Search for the cell housing the specified text and yield its [x, y] center coordinate. 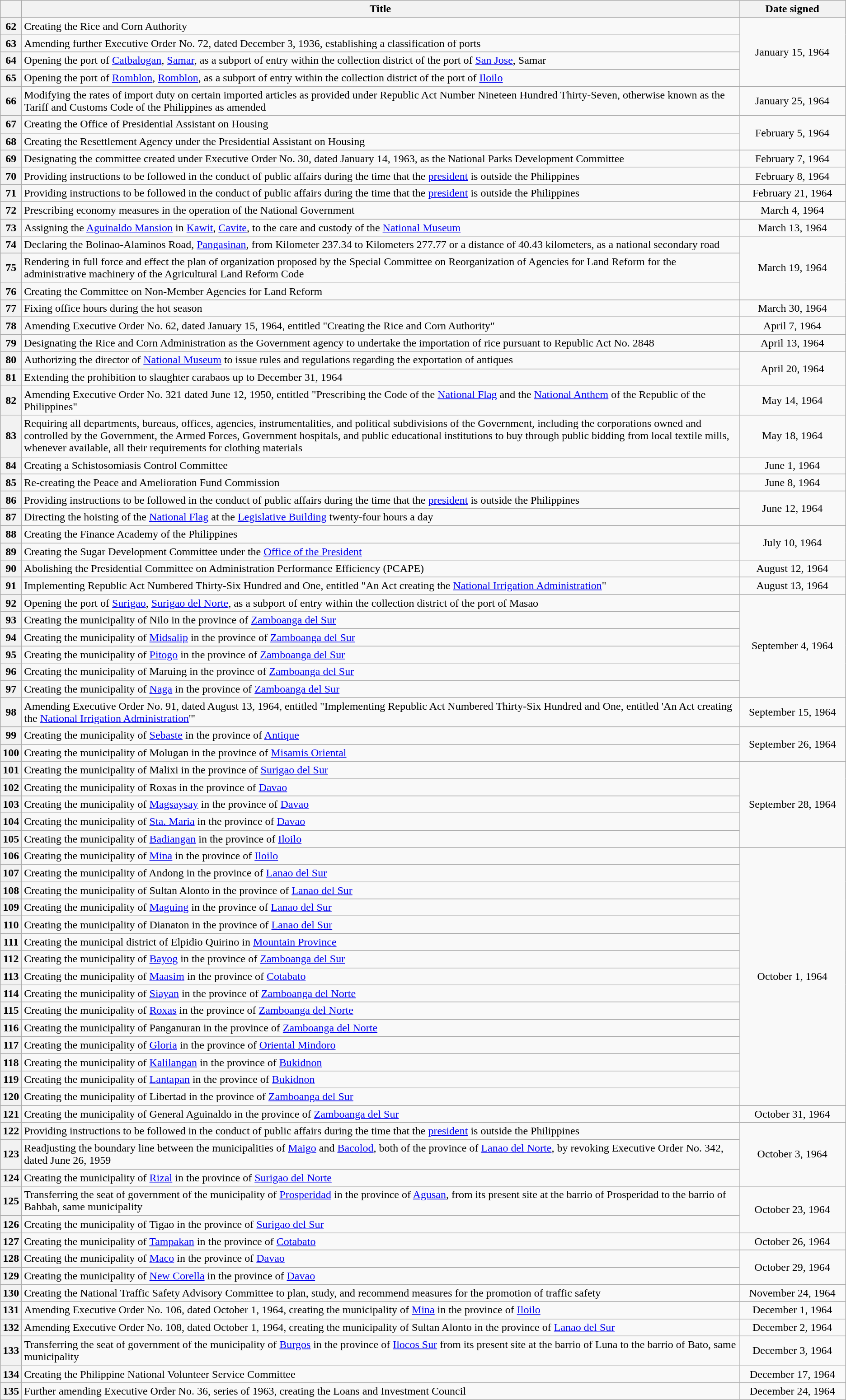
Re-creating the Peace and Amelioration Fund Commission [381, 482]
April 7, 1964 [792, 326]
March 30, 1964 [792, 309]
116 [11, 1028]
Creating the municipality of Badiangan in the province of Iloilo [381, 839]
Creating the municipality of Mina in the province of Iloilo [381, 856]
80 [11, 360]
109 [11, 908]
121 [11, 1114]
129 [11, 1276]
114 [11, 993]
124 [11, 1178]
Creating the Finance Academy of the Philippines [381, 534]
Creating the municipality of Midsalip in the province of Zamboanga del Sur [381, 637]
86 [11, 500]
August 13, 1964 [792, 586]
125 [11, 1201]
96 [11, 672]
Creating the municipality of Siayan in the province of Zamboanga del Norte [381, 993]
113 [11, 976]
Implementing Republic Act Numbered Thirty-Six Hundred and One, entitled "An Act creating the National Irrigation Administration" [381, 586]
Directing the hoisting of the National Flag at the Legislative Building twenty-four hours a day [381, 517]
Creating the municipality of Maasim in the province of Cotabato [381, 976]
Creating the municipality of Dianaton in the province of Lanao del Sur [381, 925]
107 [11, 873]
101 [11, 770]
83 [11, 436]
March 4, 1964 [792, 210]
122 [11, 1131]
82 [11, 400]
95 [11, 655]
Creating the municipality of Bayog in the province of Zamboanga del Sur [381, 959]
Amending Executive Order No. 62, dated January 15, 1964, entitled "Creating the Rice and Corn Authority" [381, 326]
Creating the municipality of Gloria in the province of Oriental Mindoro [381, 1045]
72 [11, 210]
Creating the Sugar Development Committee under the Office of the President [381, 552]
Creating the municipality of Tampakan in the province of Cotabato [381, 1241]
Creating the municipality of Sta. Maria in the province of Davao [381, 821]
87 [11, 517]
Creating the municipality of Magsaysay in the province of Davao [381, 804]
98 [11, 712]
November 24, 1964 [792, 1293]
Opening the port of Catbalogan, Samar, as a subport of entry within the collection district of the port of San Jose, Samar [381, 61]
February 21, 1964 [792, 193]
73 [11, 227]
Creating the municipality of Tigao in the province of Surigao del Sur [381, 1224]
Opening the port of Surigao, Surigao del Norte, as a subport of entry within the collection district of the port of Masao [381, 603]
103 [11, 804]
126 [11, 1224]
62 [11, 26]
90 [11, 569]
Amending Executive Order No. 106, dated October 1, 1964, creating the municipality of Mina in the province of Iloilo [381, 1310]
76 [11, 291]
January 15, 1964 [792, 52]
Creating the Committee on Non-Member Agencies for Land Reform [381, 291]
Creating the municipality of Kalilangan in the province of Bukidnon [381, 1062]
Creating the municipality of Sebaste in the province of Antique [381, 735]
Creating the municipality of Maruing in the province of Zamboanga del Sur [381, 672]
Creating the municipality of Molugan in the province of Misamis Oriental [381, 753]
97 [11, 689]
March 13, 1964 [792, 227]
July 10, 1964 [792, 543]
Designating the committee created under Executive Order No. 30, dated January 14, 1963, as the National Parks Development Committee [381, 159]
Creating the Resettlement Agency under the Presidential Assistant on Housing [381, 141]
Amending Executive Order No. 108, dated October 1, 1964, creating the municipality of Sultan Alonto in the province of Lanao del Sur [381, 1327]
Further amending Executive Order No. 36, series of 1963, creating the Loans and Investment Council [381, 1391]
June 12, 1964 [792, 508]
128 [11, 1259]
92 [11, 603]
100 [11, 753]
December 2, 1964 [792, 1327]
135 [11, 1391]
December 1, 1964 [792, 1310]
Creating the municipality of Roxas in the province of Davao [381, 787]
September 4, 1964 [792, 646]
Creating the municipality of Roxas in the province of Zamboanga del Norte [381, 1011]
December 24, 1964 [792, 1391]
68 [11, 141]
75 [11, 268]
132 [11, 1327]
December 17, 1964 [792, 1374]
78 [11, 326]
118 [11, 1062]
106 [11, 856]
117 [11, 1045]
84 [11, 465]
Creating the Office of Presidential Assistant on Housing [381, 124]
Date signed [792, 9]
Creating the municipality of Maguing in the province of Lanao del Sur [381, 908]
123 [11, 1155]
April 20, 1964 [792, 369]
81 [11, 377]
April 13, 1964 [792, 343]
Creating the municipality of Naga in the province of Zamboanga del Sur [381, 689]
December 3, 1964 [792, 1351]
120 [11, 1096]
Creating the municipality of Malixi in the province of Surigao del Sur [381, 770]
August 12, 1964 [792, 569]
October 31, 1964 [792, 1114]
February 7, 1964 [792, 159]
Extending the prohibition to slaughter carabaos up to December 31, 1964 [381, 377]
105 [11, 839]
Creating the municipality of Panganuran in the province of Zamboanga del Norte [381, 1028]
September 26, 1964 [792, 744]
September 15, 1964 [792, 712]
Creating the municipal district of Elpidio Quirino in Mountain Province [381, 942]
September 28, 1964 [792, 804]
October 1, 1964 [792, 977]
Creating the municipality of Libertad in the province of Zamboanga del Sur [381, 1096]
130 [11, 1293]
127 [11, 1241]
Fixing office hours during the hot season [381, 309]
110 [11, 925]
Authorizing the director of National Museum to issue rules and regulations regarding the exportation of antiques [381, 360]
October 23, 1964 [792, 1210]
91 [11, 586]
October 26, 1964 [792, 1241]
March 19, 1964 [792, 268]
93 [11, 620]
February 5, 1964 [792, 133]
February 8, 1964 [792, 176]
66 [11, 101]
Creating the Rice and Corn Authority [381, 26]
Amending further Executive Order No. 72, dated December 3, 1936, establishing a classification of ports [381, 43]
Creating the municipality of Rizal in the province of Surigao del Norte [381, 1178]
71 [11, 193]
Creating the National Traffic Safety Advisory Committee to plan, study, and recommend measures for the promotion of traffic safety [381, 1293]
67 [11, 124]
88 [11, 534]
134 [11, 1374]
Creating the Philippine National Volunteer Service Committee [381, 1374]
Creating the municipality of New Corella in the province of Davao [381, 1276]
102 [11, 787]
Title [381, 9]
Creating a Schistosomiasis Control Committee [381, 465]
October 29, 1964 [792, 1267]
Creating the municipality of General Aguinaldo in the province of Zamboanga del Sur [381, 1114]
69 [11, 159]
65 [11, 78]
99 [11, 735]
77 [11, 309]
104 [11, 821]
74 [11, 245]
Creating the municipality of Lantapan in the province of Bukidnon [381, 1079]
79 [11, 343]
63 [11, 43]
Creating the municipality of Maco in the province of Davao [381, 1259]
89 [11, 552]
94 [11, 637]
131 [11, 1310]
May 18, 1964 [792, 436]
June 1, 1964 [792, 465]
Creating the municipality of Sultan Alonto in the province of Lanao del Sur [381, 890]
May 14, 1964 [792, 400]
June 8, 1964 [792, 482]
64 [11, 61]
Designating the Rice and Corn Administration as the Government agency to undertake the importation of rice pursuant to Republic Act No. 2848 [381, 343]
111 [11, 942]
133 [11, 1351]
Creating the municipality of Pitogo in the province of Zamboanga del Sur [381, 655]
85 [11, 482]
115 [11, 1011]
Opening the port of Romblon, Romblon, as a subport of entry within the collection district of the port of Iloilo [381, 78]
Assigning the Aguinaldo Mansion in Kawit, Cavite, to the care and custody of the National Museum [381, 227]
112 [11, 959]
70 [11, 176]
Creating the municipality of Nilo in the province of Zamboanga del Sur [381, 620]
Abolishing the Presidential Committee on Administration Performance Efficiency (PCAPE) [381, 569]
January 25, 1964 [792, 101]
119 [11, 1079]
Creating the municipality of Andong in the province of Lanao del Sur [381, 873]
October 3, 1964 [792, 1155]
Prescribing economy measures in the operation of the National Government [381, 210]
108 [11, 890]
